Determine the (X, Y) coordinate at the center of the cell enclosing the given text.  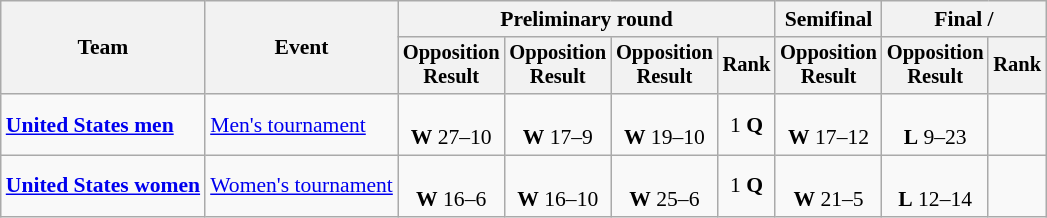
Men's tournament (302, 124)
Semifinal (828, 19)
Preliminary round (586, 19)
L 9–23 (936, 124)
Team (103, 48)
W 27–10 (452, 124)
W 16–10 (558, 186)
W 16–6 (452, 186)
W 17–9 (558, 124)
W 21–5 (828, 186)
Event (302, 48)
Final / (964, 19)
W 19–10 (664, 124)
United States men (103, 124)
W 17–12 (828, 124)
Women's tournament (302, 186)
L 12–14 (936, 186)
W 25–6 (664, 186)
United States women (103, 186)
